From the cell containing the given text, extract its center point as (x, y) coordinate. 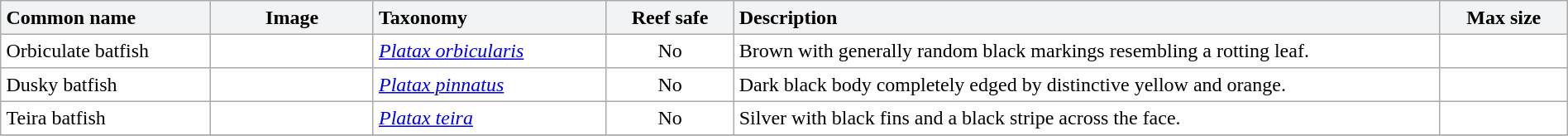
Dusky batfish (106, 85)
Image (292, 17)
Orbiculate batfish (106, 51)
Taxonomy (490, 17)
Common name (106, 17)
Description (1087, 17)
Teira batfish (106, 118)
Platax pinnatus (490, 85)
Reef safe (670, 17)
Silver with black fins and a black stripe across the face. (1087, 118)
Dark black body completely edged by distinctive yellow and orange. (1087, 85)
Brown with generally random black markings resembling a rotting leaf. (1087, 51)
Platax orbicularis (490, 51)
Max size (1503, 17)
Platax teira (490, 118)
